Identify which cell holds the provided text, then report its [x, y] central coordinate. 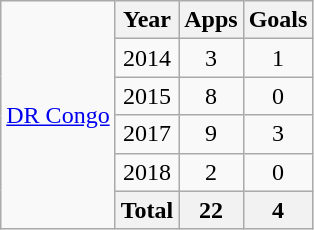
2014 [147, 58]
Year [147, 20]
2017 [147, 134]
2018 [147, 172]
2 [211, 172]
4 [278, 210]
DR Congo [58, 115]
Total [147, 210]
9 [211, 134]
1 [278, 58]
2015 [147, 96]
Apps [211, 20]
22 [211, 210]
8 [211, 96]
Goals [278, 20]
